Capture the cell that displays the provided text and extract its [X, Y] central coordinate. 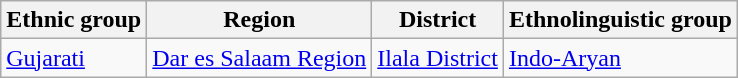
Dar es Salaam Region [260, 58]
Gujarati [74, 58]
Region [260, 20]
Indo-Aryan [620, 58]
Ethnic group [74, 20]
District [438, 20]
Ilala District [438, 58]
Ethnolinguistic group [620, 20]
